Output the [X, Y] coordinate of the center of the cell containing the given text.  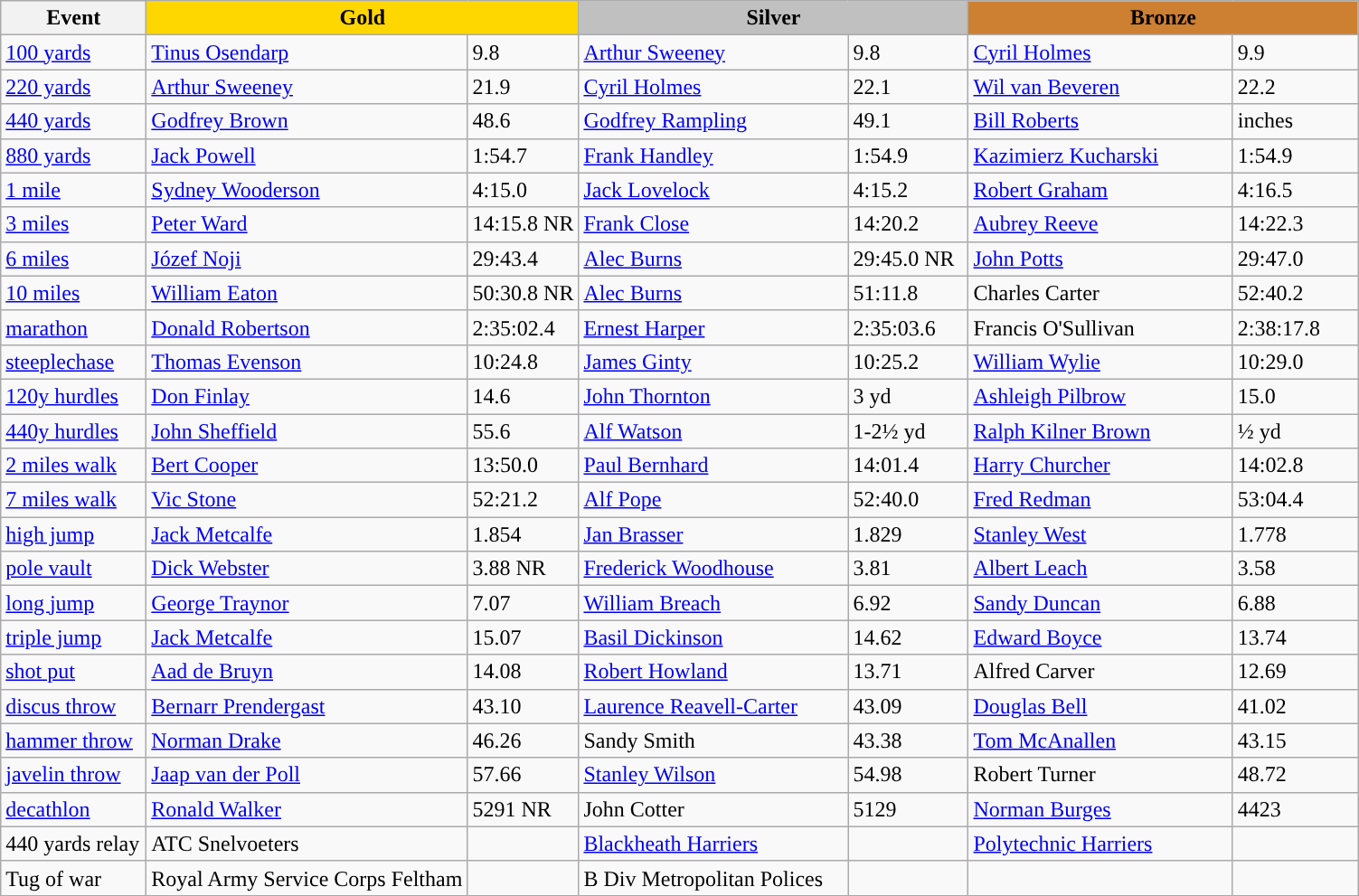
ATC Snelvoeters [307, 844]
1.854 [523, 534]
3 miles [74, 224]
Vic Stone [307, 500]
Albert Leach [1100, 569]
21.9 [523, 87]
55.6 [523, 431]
Aad de Bruyn [307, 672]
57.66 [523, 775]
2:38:17.8 [1295, 327]
50:30.8 NR [523, 293]
Don Finlay [307, 396]
Jaap van der Poll [307, 775]
41.02 [1295, 706]
3.81 [908, 569]
Polytechnic Harriers [1100, 844]
Fred Redman [1100, 500]
14:01.4 [908, 466]
220 yards [74, 87]
43.15 [1295, 740]
John Thornton [713, 396]
B Div Metropolitan Polices [713, 878]
Thomas Evenson [307, 362]
120y hurdles [74, 396]
54.98 [908, 775]
4:16.5 [1295, 190]
29:43.4 [523, 259]
Tom McAnallen [1100, 740]
Robert Turner [1100, 775]
John Cotter [713, 809]
decathlon [74, 809]
Robert Graham [1100, 190]
51:11.8 [908, 293]
William Breach [713, 603]
22.2 [1295, 87]
14.6 [523, 396]
440 yards [74, 121]
Norman Burges [1100, 809]
shot put [74, 672]
John Potts [1100, 259]
48.6 [523, 121]
14.08 [523, 672]
43.38 [908, 740]
high jump [74, 534]
880 yards [74, 156]
43.09 [908, 706]
Alf Watson [713, 431]
2:35:02.4 [523, 327]
Royal Army Service Corps Feltham [307, 878]
53:04.4 [1295, 500]
440 yards relay [74, 844]
13.74 [1295, 637]
Godfrey Brown [307, 121]
52:40.2 [1295, 293]
4:15.0 [523, 190]
Frederick Woodhouse [713, 569]
steeplechase [74, 362]
6 miles [74, 259]
4:15.2 [908, 190]
1.778 [1295, 534]
James Ginty [713, 362]
Bill Roberts [1100, 121]
Godfrey Rampling [713, 121]
Sandy Smith [713, 740]
Edward Boyce [1100, 637]
Jan Brasser [713, 534]
William Wylie [1100, 362]
Bert Cooper [307, 466]
marathon [74, 327]
Sydney Wooderson [307, 190]
440y hurdles [74, 431]
6.88 [1295, 603]
Wil van Beveren [1100, 87]
Paul Bernhard [713, 466]
Basil Dickinson [713, 637]
4423 [1295, 809]
Event [74, 18]
1 mile [74, 190]
7 miles walk [74, 500]
Charles Carter [1100, 293]
Tug of war [74, 878]
3.58 [1295, 569]
10:29.0 [1295, 362]
Sandy Duncan [1100, 603]
7.07 [523, 603]
Alfred Carver [1100, 672]
Ernest Harper [713, 327]
14:20.2 [908, 224]
Józef Noji [307, 259]
Ashleigh Pilbrow [1100, 396]
10 miles [74, 293]
Peter Ward [307, 224]
52:21.2 [523, 500]
22.1 [908, 87]
29:47.0 [1295, 259]
Blackheath Harriers [713, 844]
Tinus Osendarp [307, 52]
15.07 [523, 637]
½ yd [1295, 431]
3 yd [908, 396]
14:15.8 NR [523, 224]
Gold [363, 18]
13:50.0 [523, 466]
52:40.0 [908, 500]
43.10 [523, 706]
1-2½ yd [908, 431]
Douglas Bell [1100, 706]
pole vault [74, 569]
Laurence Reavell-Carter [713, 706]
Dick Webster [307, 569]
29:45.0 NR [908, 259]
Stanley Wilson [713, 775]
Robert Howland [713, 672]
49.1 [908, 121]
Stanley West [1100, 534]
hammer throw [74, 740]
inches [1295, 121]
Norman Drake [307, 740]
15.0 [1295, 396]
Frank Handley [713, 156]
Donald Robertson [307, 327]
William Eaton [307, 293]
100 yards [74, 52]
Harry Churcher [1100, 466]
1.829 [908, 534]
Alf Pope [713, 500]
1:54.7 [523, 156]
2:35:03.6 [908, 327]
long jump [74, 603]
Silver [774, 18]
2 miles walk [74, 466]
14.62 [908, 637]
George Traynor [307, 603]
javelin throw [74, 775]
Jack Powell [307, 156]
3.88 NR [523, 569]
Bernarr Prendergast [307, 706]
John Sheffield [307, 431]
5129 [908, 809]
Kazimierz Kucharski [1100, 156]
12.69 [1295, 672]
triple jump [74, 637]
14:02.8 [1295, 466]
Francis O'Sullivan [1100, 327]
Jack Lovelock [713, 190]
10:25.2 [908, 362]
Ronald Walker [307, 809]
6.92 [908, 603]
Bronze [1163, 18]
Frank Close [713, 224]
10:24.8 [523, 362]
13.71 [908, 672]
Aubrey Reeve [1100, 224]
46.26 [523, 740]
14:22.3 [1295, 224]
9.9 [1295, 52]
5291 NR [523, 809]
Ralph Kilner Brown [1100, 431]
discus throw [74, 706]
48.72 [1295, 775]
